Scan for the cell matching the given text and deliver its (x, y) coordinate at center. 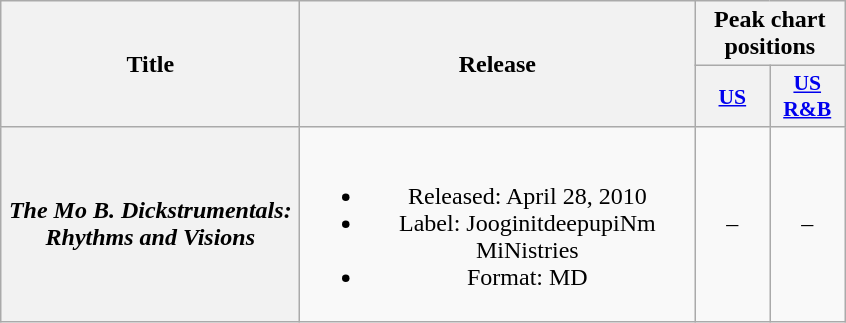
Title (150, 64)
US (732, 96)
Release (498, 64)
The Mo B. Dickstrumentals: Rhythms and Visions (150, 224)
USR&B (808, 96)
Peak chart positions (770, 34)
Released: April 28, 2010Label: JooginitdeepupiNm MiNistriesFormat: MD (498, 224)
